Extract the (x, y) coordinate from the center of the cell holding the provided text.  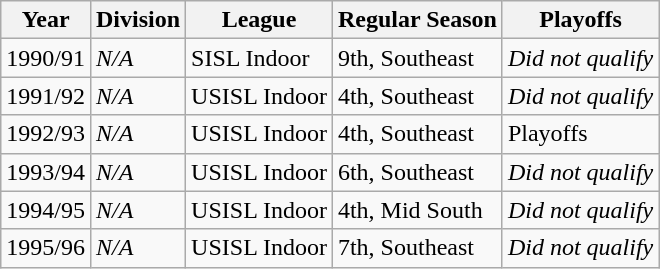
6th, Southeast (417, 172)
1991/92 (46, 96)
4th, Mid South (417, 210)
1990/91 (46, 58)
1995/96 (46, 248)
Division (138, 20)
League (260, 20)
Regular Season (417, 20)
1992/93 (46, 134)
1994/95 (46, 210)
Year (46, 20)
SISL Indoor (260, 58)
1993/94 (46, 172)
7th, Southeast (417, 248)
9th, Southeast (417, 58)
